For the text-containing cell, return its midpoint in [x, y] coordinate format. 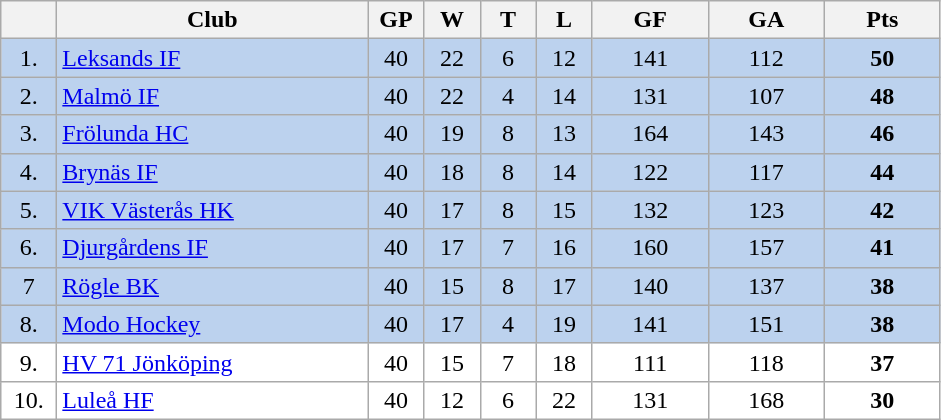
48 [882, 96]
HV 71 Jönköping [212, 362]
151 [766, 324]
164 [650, 134]
122 [650, 172]
Rögle BK [212, 286]
111 [650, 362]
Malmö IF [212, 96]
6. [29, 248]
117 [766, 172]
1. [29, 58]
16 [564, 248]
Brynäs IF [212, 172]
168 [766, 400]
44 [882, 172]
3. [29, 134]
8. [29, 324]
42 [882, 210]
Club [212, 20]
112 [766, 58]
30 [882, 400]
VIK Västerås HK [212, 210]
W [452, 20]
GF [650, 20]
4. [29, 172]
Frölunda HC [212, 134]
L [564, 20]
9. [29, 362]
T [508, 20]
137 [766, 286]
Luleå HF [212, 400]
10. [29, 400]
2. [29, 96]
5. [29, 210]
118 [766, 362]
140 [650, 286]
13 [564, 134]
123 [766, 210]
107 [766, 96]
Djurgårdens IF [212, 248]
Pts [882, 20]
Leksands IF [212, 58]
46 [882, 134]
132 [650, 210]
143 [766, 134]
50 [882, 58]
160 [650, 248]
41 [882, 248]
GP [396, 20]
GA [766, 20]
157 [766, 248]
Modo Hockey [212, 324]
37 [882, 362]
